Output the [x, y] coordinate of the center of the cell containing the given text.  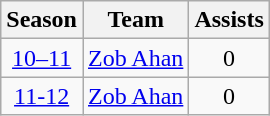
11-12 [42, 96]
10–11 [42, 58]
Season [42, 20]
Assists [229, 20]
Team [135, 20]
